Search for the cell housing the specified text and yield its [x, y] center coordinate. 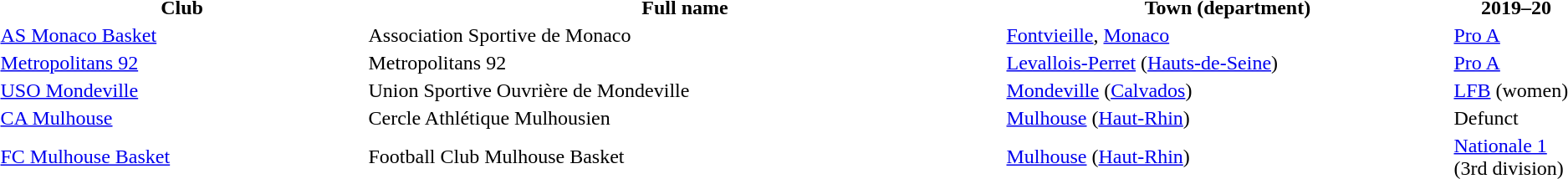
Association Sportive de Monaco [685, 35]
Fontvieille, Monaco [1228, 35]
Cercle Athlétique Mulhousien [685, 118]
Levallois-Perret (Hauts-de-Seine) [1228, 63]
Mulhouse (Haut-Rhin) [1228, 118]
Union Sportive Ouvrière de Mondeville [685, 90]
Metropolitans 92 [685, 63]
Mondeville (Calvados) [1228, 90]
